Return (X, Y) of the center of cell containing provided text 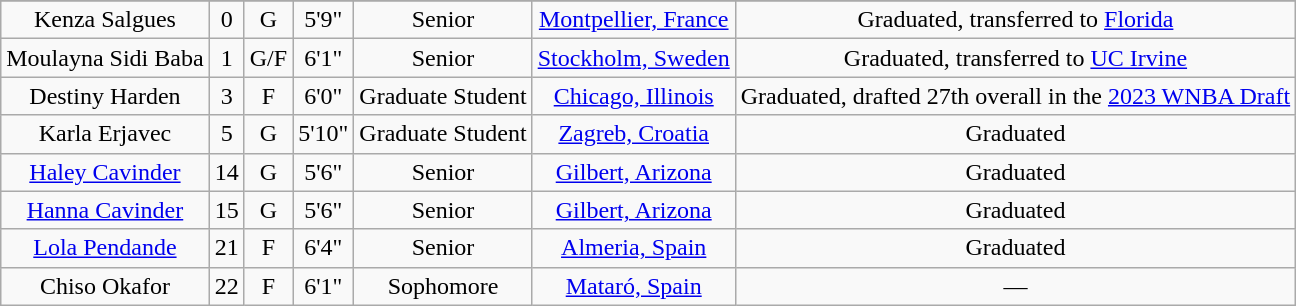
Haley Cavinder (105, 172)
Montpellier, France (634, 20)
Sophomore (443, 286)
Mataró, Spain (634, 286)
Graduated, transferred to Florida (1015, 20)
Hanna Cavinder (105, 210)
Stockholm, Sweden (634, 58)
0 (226, 20)
— (1015, 286)
Graduated, drafted 27th overall in the 2023 WNBA Draft (1015, 96)
14 (226, 172)
22 (226, 286)
Graduated, transferred to UC Irvine (1015, 58)
3 (226, 96)
6'0" (324, 96)
5'10" (324, 134)
1 (226, 58)
5'9" (324, 20)
Almeria, Spain (634, 248)
5 (226, 134)
Moulayna Sidi Baba (105, 58)
21 (226, 248)
6'4" (324, 248)
15 (226, 210)
Zagreb, Croatia (634, 134)
Destiny Harden (105, 96)
G/F (268, 58)
Lola Pendande (105, 248)
Karla Erjavec (105, 134)
Chiso Okafor (105, 286)
Chicago, Illinois (634, 96)
Kenza Salgues (105, 20)
